Return (X, Y) of the center of cell containing provided text 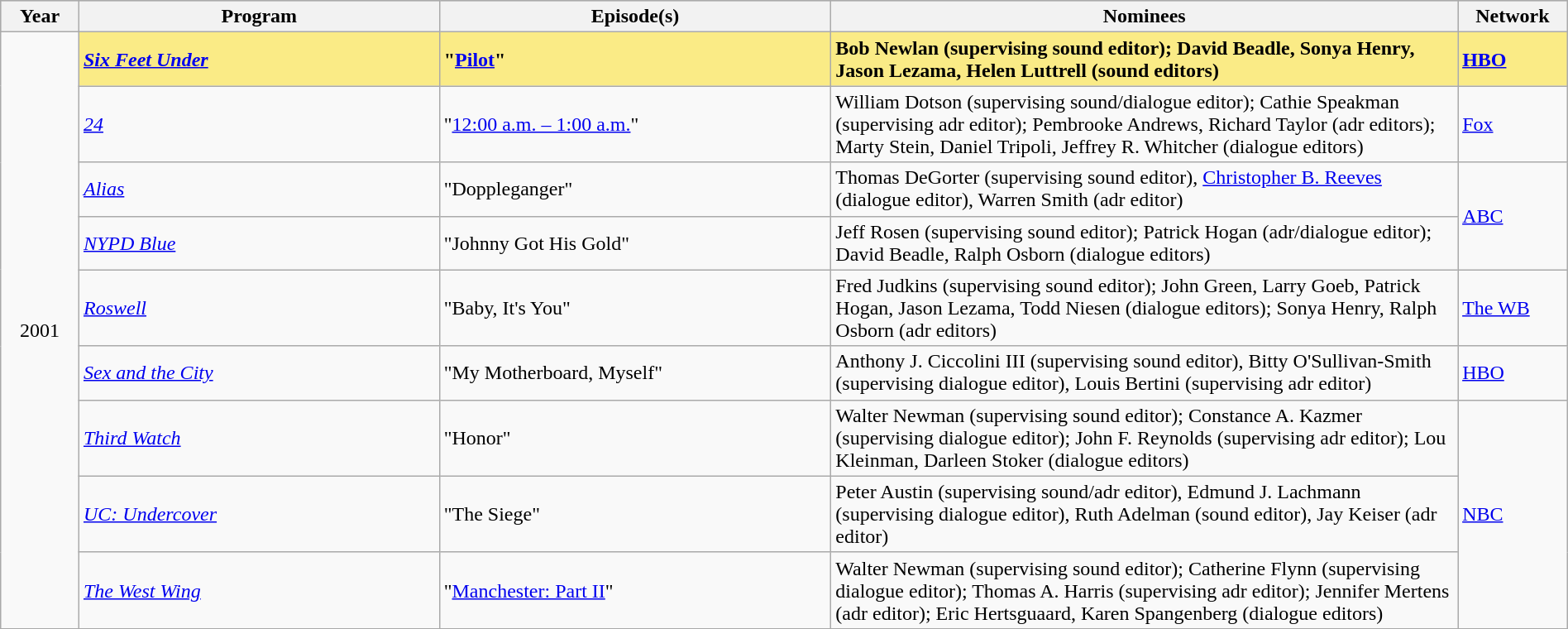
The West Wing (259, 590)
Program (259, 17)
Bob Newlan (supervising sound editor); David Beadle, Sonya Henry, Jason Lezama, Helen Luttrell (sound editors) (1145, 60)
UC: Undercover (259, 514)
Sex and the City (259, 372)
"12:00 a.m. – 1:00 a.m." (635, 124)
"Doppleganger" (635, 189)
ABC (1513, 216)
Roswell (259, 308)
"My Motherboard, Myself" (635, 372)
"Baby, It's You" (635, 308)
Peter Austin (supervising sound/adr editor), Edmund J. Lachmann (supervising dialogue editor), Ruth Adelman (sound editor), Jay Keiser (adr editor) (1145, 514)
Thomas DeGorter (supervising sound editor), Christopher B. Reeves (dialogue editor), Warren Smith (adr editor) (1145, 189)
24 (259, 124)
Fox (1513, 124)
"Honor" (635, 438)
"Johnny Got His Gold" (635, 243)
The WB (1513, 308)
Year (40, 17)
Third Watch (259, 438)
"The Siege" (635, 514)
Network (1513, 17)
"Manchester: Part II" (635, 590)
"Pilot" (635, 60)
NBC (1513, 514)
Alias (259, 189)
Episode(s) (635, 17)
Anthony J. Ciccolini III (supervising sound editor), Bitty O'Sullivan-Smith (supervising dialogue editor), Louis Bertini (supervising adr editor) (1145, 372)
Jeff Rosen (supervising sound editor); Patrick Hogan (adr/dialogue editor); David Beadle, Ralph Osborn (dialogue editors) (1145, 243)
NYPD Blue (259, 243)
Six Feet Under (259, 60)
2001 (40, 331)
Nominees (1145, 17)
